Return the [X, Y] coordinate for the center point of the cell that contains the specified text.  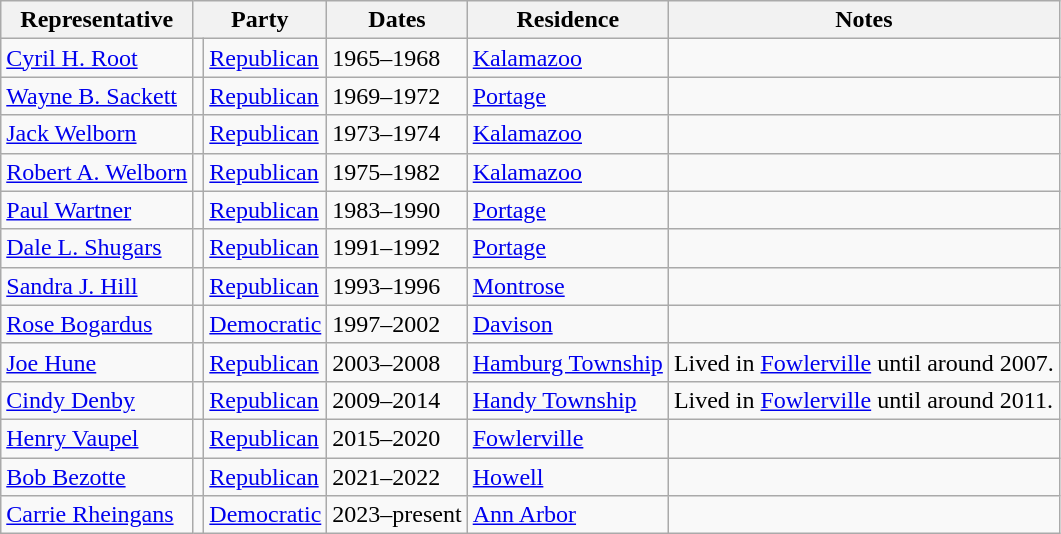
Cindy Denby [97, 400]
Rose Bogardus [97, 324]
Howell [568, 477]
1973–1974 [397, 134]
1997–2002 [397, 324]
Handy Township [568, 400]
2009–2014 [397, 400]
Representative [97, 20]
1993–1996 [397, 286]
Notes [864, 20]
Fowlerville [568, 438]
Wayne B. Sackett [97, 96]
Joe Hune [97, 362]
Robert A. Welborn [97, 172]
Ann Arbor [568, 515]
2003–2008 [397, 362]
Davison [568, 324]
1965–1968 [397, 58]
1983–1990 [397, 210]
Montrose [568, 286]
1991–1992 [397, 248]
Lived in Fowlerville until around 2007. [864, 362]
Dates [397, 20]
2023–present [397, 515]
Bob Bezotte [97, 477]
Dale L. Shugars [97, 248]
Carrie Rheingans [97, 515]
1969–1972 [397, 96]
Sandra J. Hill [97, 286]
Party [260, 20]
Residence [568, 20]
Hamburg Township [568, 362]
Lived in Fowlerville until around 2011. [864, 400]
Cyril H. Root [97, 58]
1975–1982 [397, 172]
Jack Welborn [97, 134]
2015–2020 [397, 438]
Henry Vaupel [97, 438]
2021–2022 [397, 477]
Paul Wartner [97, 210]
